Provide the [x, y] coordinate of the cell's center where the given text is located.  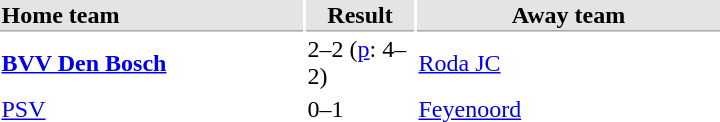
Away team [568, 16]
Result [360, 16]
Home team [152, 16]
2–2 (p: 4–2) [360, 62]
Roda JC [568, 62]
BVV Den Bosch [152, 62]
